Search for the cell housing the specified text and yield its [X, Y] center coordinate. 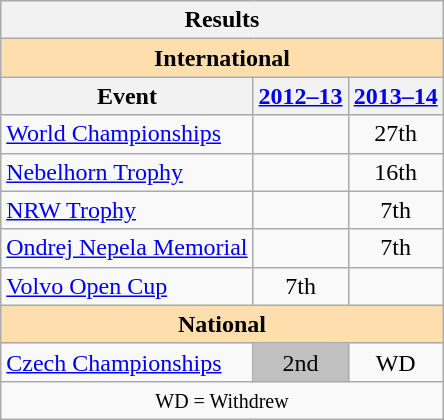
International [222, 58]
Ondrej Nepela Memorial [127, 248]
Czech Championships [127, 362]
WD = Withdrew [222, 400]
World Championships [127, 134]
2012–13 [300, 96]
27th [396, 134]
16th [396, 172]
WD [396, 362]
Nebelhorn Trophy [127, 172]
Event [127, 96]
Results [222, 20]
Volvo Open Cup [127, 286]
2nd [300, 362]
NRW Trophy [127, 210]
National [222, 324]
2013–14 [396, 96]
